Return the [x, y] coordinate for the center point of the cell that contains the specified text.  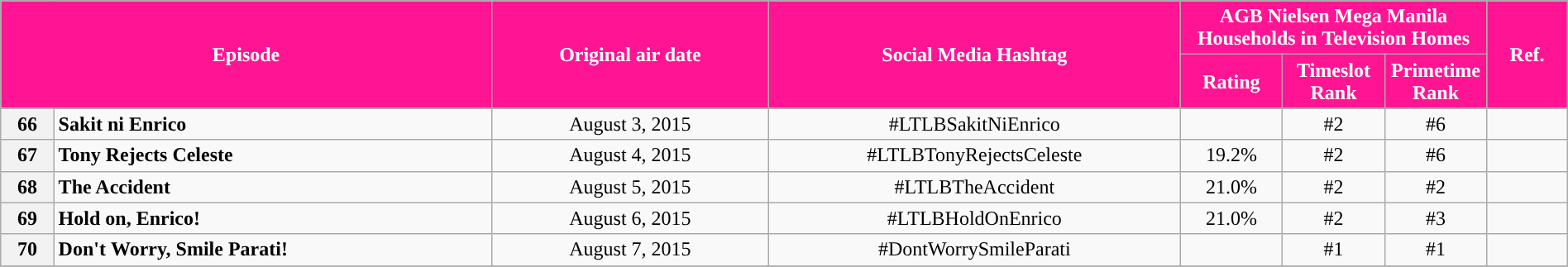
August 3, 2015 [630, 124]
#3 [1436, 218]
Rating [1231, 81]
August 7, 2015 [630, 250]
70 [27, 250]
#DontWorrySmileParati [975, 250]
Tony Rejects Celeste [273, 155]
August 4, 2015 [630, 155]
Primetime Rank [1436, 81]
Don't Worry, Smile Parati! [273, 250]
The Accident [273, 187]
AGB Nielsen Mega Manila Households in Television Homes [1333, 28]
#LTLBTheAccident [975, 187]
Social Media Hashtag [975, 55]
Sakit ni Enrico [273, 124]
#LTLBSakitNiEnrico [975, 124]
Original air date [630, 55]
19.2% [1231, 155]
69 [27, 218]
Hold on, Enrico! [273, 218]
#LTLBHoldOnEnrico [975, 218]
August 6, 2015 [630, 218]
68 [27, 187]
August 5, 2015 [630, 187]
Timeslot Rank [1334, 81]
Ref. [1527, 55]
67 [27, 155]
66 [27, 124]
#LTLBTonyRejectsCeleste [975, 155]
Episode [246, 55]
